Find where the given text appears and provide that cell's center as [x, y] coordinate. 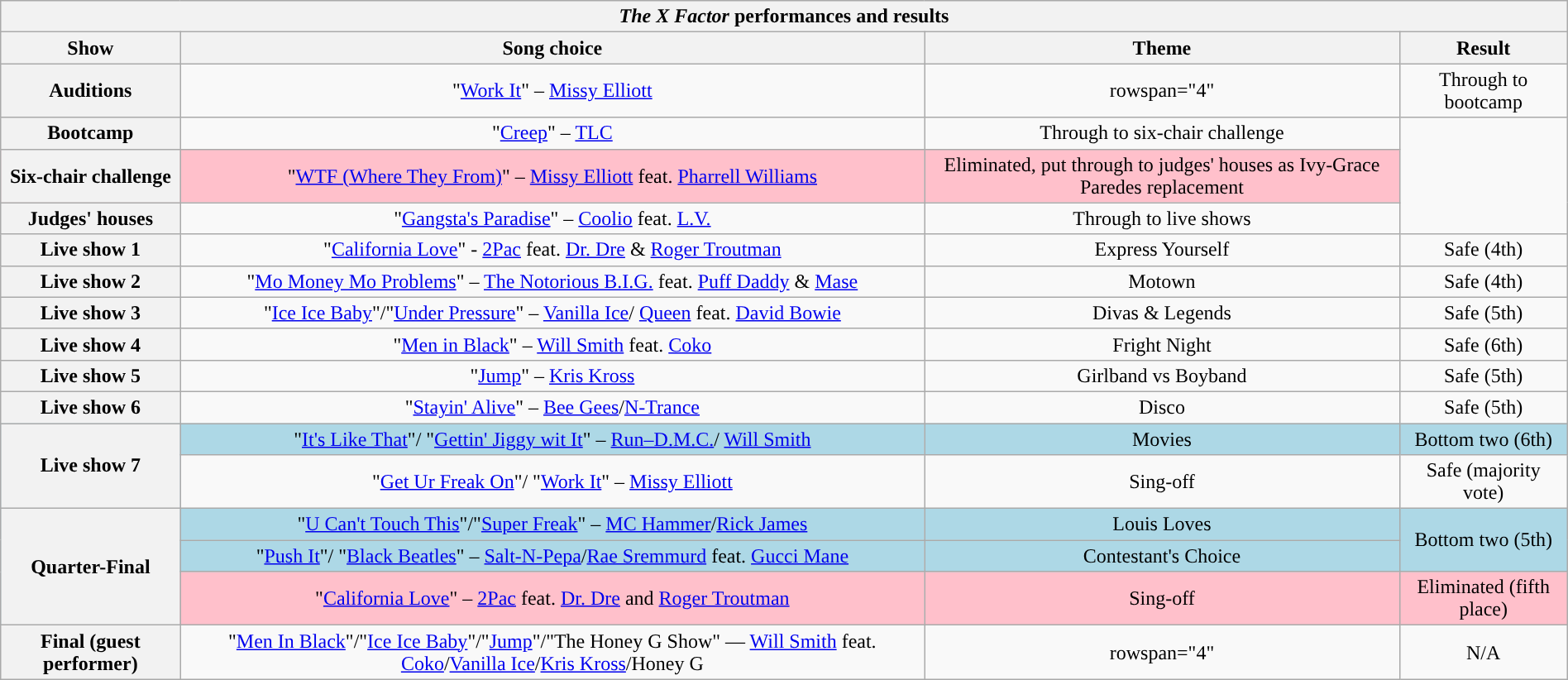
Show [91, 48]
Contestant's Choice [1162, 556]
"WTF (Where They From)" – Missy Elliott feat. Pharrell Williams [552, 175]
"Get Ur Freak On"/ "Work It" – Missy Elliott [552, 481]
Live show 3 [91, 313]
"California Love" - 2Pac feat. Dr. Dre & Roger Troutman [552, 250]
Live show 4 [91, 344]
Auditions [91, 91]
"Men in Black" – Will Smith feat. Coko [552, 344]
Live show 2 [91, 281]
Live show 1 [91, 250]
"Push It"/ "Black Beatles" – Salt-N-Pepa/Rae Sremmurd feat. Gucci Mane [552, 556]
Quarter-Final [91, 567]
Bootcamp [91, 133]
Safe (6th) [1484, 344]
Bottom two (5th) [1484, 540]
Through to six-chair challenge [1162, 133]
"California Love" – 2Pac feat. Dr. Dre and Roger Troutman [552, 599]
"Jump" – Kris Kross [552, 376]
Bottom two (6th) [1484, 439]
Live show 7 [91, 467]
Judges' houses [91, 218]
"Mo Money Mo Problems" – The Notorious B.I.G. feat. Puff Daddy & Mase [552, 281]
Eliminated, put through to judges' houses as Ivy-Grace Paredes replacement [1162, 175]
Through to live shows [1162, 218]
Express Yourself [1162, 250]
"Work It" – Missy Elliott [552, 91]
The X Factor performances and results [784, 17]
Final (guest performer) [91, 652]
"Ice Ice Baby"/"Under Pressure" – Vanilla Ice/ Queen feat. David Bowie [552, 313]
Live show 5 [91, 376]
Disco [1162, 407]
Divas & Legends [1162, 313]
Song choice [552, 48]
Fright Night [1162, 344]
"Gangsta's Paradise" – Coolio feat. L.V. [552, 218]
Six-chair challenge [91, 175]
Safe (majority vote) [1484, 481]
Result [1484, 48]
N/A [1484, 652]
Movies [1162, 439]
Through to bootcamp [1484, 91]
Girlband vs Boyband [1162, 376]
"Creep" – TLC [552, 133]
"Men In Black"/"Ice Ice Baby"/"Jump"/"The Honey G Show" — Will Smith feat. Coko/Vanilla Ice/Kris Kross/Honey G [552, 652]
"U Can't Touch This"/"Super Freak" – MC Hammer/Rick James [552, 524]
"Stayin' Alive" – Bee Gees/N-Trance [552, 407]
Louis Loves [1162, 524]
Live show 6 [91, 407]
"It's Like That"/ "Gettin' Jiggy wit It" – Run–D.M.C./ Will Smith [552, 439]
Eliminated (fifth place) [1484, 599]
Theme [1162, 48]
Motown [1162, 281]
